Scan for the cell matching the given text and deliver its (x, y) coordinate at center. 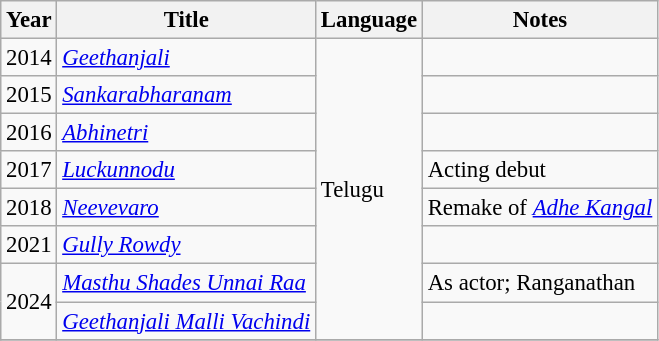
Telugu (370, 190)
Title (186, 20)
Remake of Adhe Kangal (540, 208)
Language (370, 20)
Sankarabharanam (186, 95)
Masthu Shades Unnai Raa (186, 283)
2024 (29, 302)
As actor; Ranganathan (540, 283)
2014 (29, 58)
Geethanjali Malli Vachindi (186, 321)
Notes (540, 20)
Year (29, 20)
Luckunnodu (186, 170)
2018 (29, 208)
Abhinetri (186, 133)
Neevevaro (186, 208)
Gully Rowdy (186, 245)
2016 (29, 133)
Geethanjali (186, 58)
2017 (29, 170)
2021 (29, 245)
2015 (29, 95)
Acting debut (540, 170)
